Output the (X, Y) coordinate of the center of the cell containing the given text.  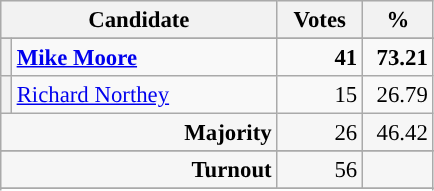
Votes (320, 20)
15 (320, 95)
Turnout (139, 170)
Mike Moore (144, 58)
Candidate (139, 20)
Richard Northey (144, 95)
% (398, 20)
46.42 (398, 133)
26.79 (398, 95)
73.21 (398, 58)
41 (320, 58)
56 (320, 170)
26 (320, 133)
Majority (139, 133)
